Provide the [X, Y] coordinate of the cell's center where the given text is located.  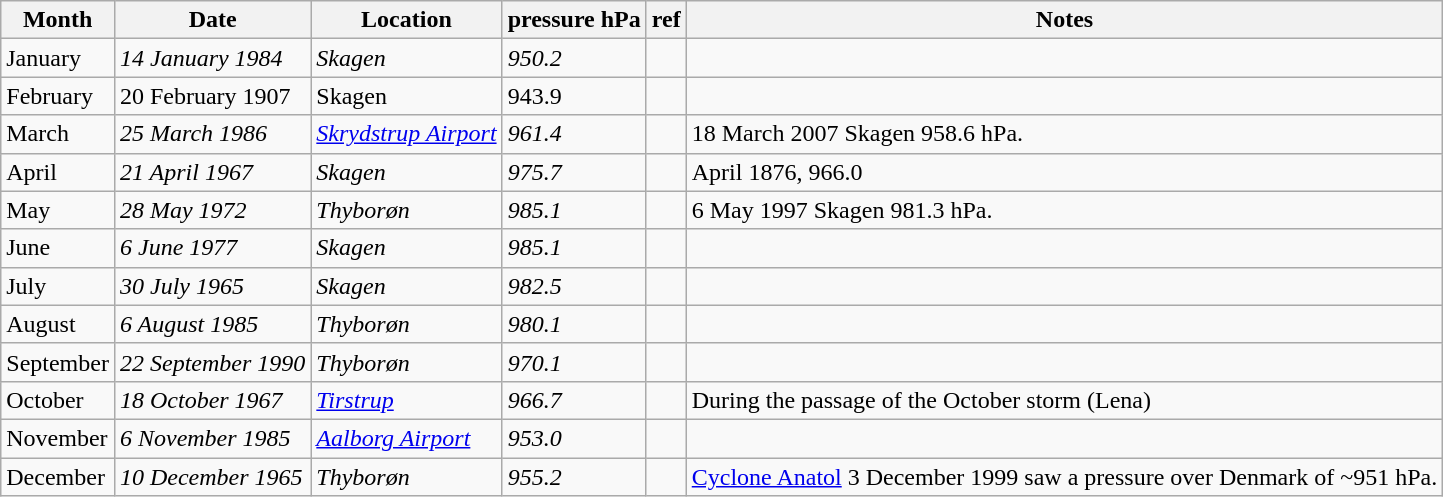
September [58, 362]
30 July 1965 [212, 286]
October [58, 400]
982.5 [574, 286]
Skrydstrup Airport [406, 134]
Aalborg Airport [406, 438]
ref [666, 20]
21 April 1967 [212, 172]
980.1 [574, 324]
Cyclone Anatol 3 December 1999 saw a pressure over Denmark of ~951 hPa. [1064, 477]
20 February 1907 [212, 96]
943.9 [574, 96]
Tirstrup [406, 400]
25 March 1986 [212, 134]
14 January 1984 [212, 58]
January [58, 58]
Month [58, 20]
Location [406, 20]
April 1876, 966.0 [1064, 172]
August [58, 324]
December [58, 477]
10 December 1965 [212, 477]
961.4 [574, 134]
pressure hPa [574, 20]
950.2 [574, 58]
975.7 [574, 172]
July [58, 286]
966.7 [574, 400]
953.0 [574, 438]
955.2 [574, 477]
18 March 2007 Skagen 958.6 hPa. [1064, 134]
During the passage of the October storm (Lena) [1064, 400]
6 August 1985 [212, 324]
6 June 1977 [212, 248]
18 October 1967 [212, 400]
6 November 1985 [212, 438]
June [58, 248]
Date [212, 20]
Notes [1064, 20]
28 May 1972 [212, 210]
February [58, 96]
November [58, 438]
April [58, 172]
May [58, 210]
22 September 1990 [212, 362]
970.1 [574, 362]
6 May 1997 Skagen 981.3 hPa. [1064, 210]
March [58, 134]
